Determine the (X, Y) coordinate at the center of the cell enclosing the given text.  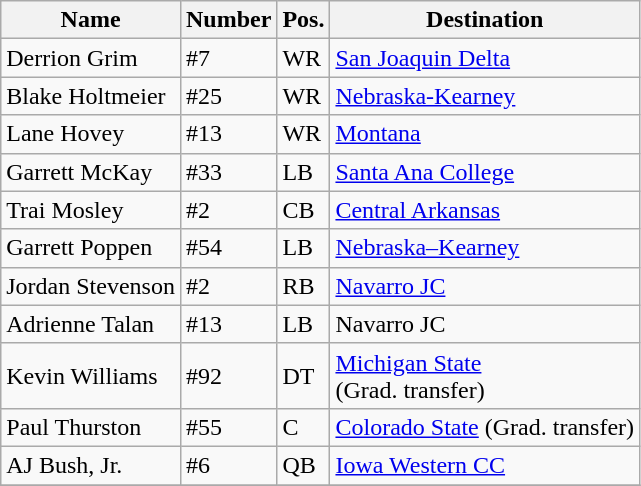
Paul Thurston (91, 427)
QB (304, 465)
San Joaquin Delta (485, 58)
Pos. (304, 20)
C (304, 427)
Kevin Williams (91, 376)
Lane Hovey (91, 134)
Iowa Western CC (485, 465)
#25 (228, 96)
Jordan Stevenson (91, 286)
RB (304, 286)
Name (91, 20)
#92 (228, 376)
Central Arkansas (485, 210)
#6 (228, 465)
Garrett Poppen (91, 248)
Montana (485, 134)
Derrion Grim (91, 58)
DT (304, 376)
Michigan State (Grad. transfer) (485, 376)
#54 (228, 248)
#55 (228, 427)
Adrienne Talan (91, 324)
Garrett McKay (91, 172)
CB (304, 210)
Santa Ana College (485, 172)
Nebraska-Kearney (485, 96)
Destination (485, 20)
Blake Holtmeier (91, 96)
Colorado State (Grad. transfer) (485, 427)
#7 (228, 58)
AJ Bush, Jr. (91, 465)
Nebraska–Kearney (485, 248)
Trai Mosley (91, 210)
Number (228, 20)
#33 (228, 172)
